Identify which cell holds the provided text, then report its (X, Y) central coordinate. 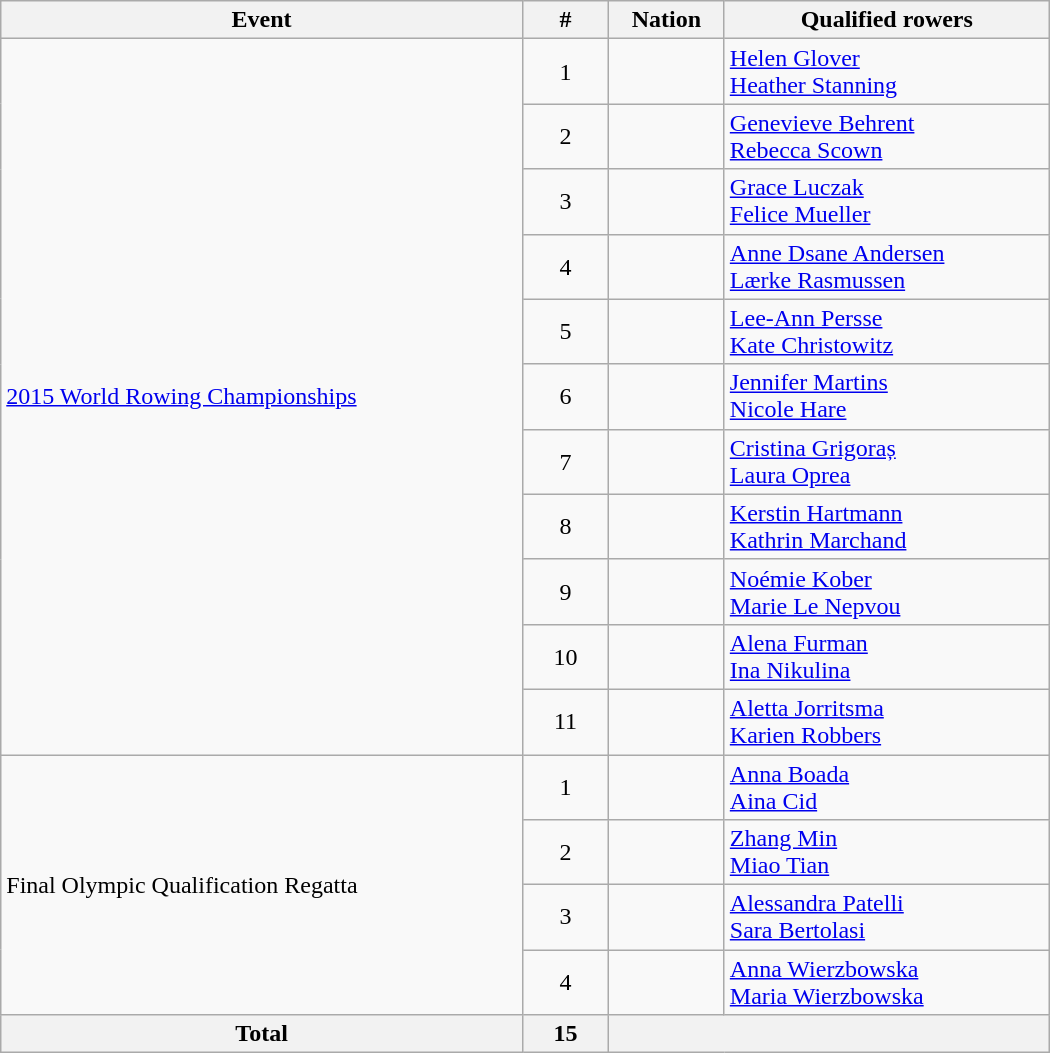
# (565, 20)
Event (262, 20)
9 (565, 592)
Nation (667, 20)
Qualified rowers (886, 20)
8 (565, 526)
Anne Dsane AndersenLærke Rasmussen (886, 266)
Anna BoadaAina Cid (886, 786)
7 (565, 462)
Anna WierzbowskaMaria Wierzbowska (886, 982)
Total (262, 1034)
Final Olympic Qualification Regatta (262, 884)
Zhang MinMiao Tian (886, 852)
5 (565, 332)
Aletta JorritsmaKarien Robbers (886, 722)
6 (565, 396)
10 (565, 656)
11 (565, 722)
Lee-Ann PersseKate Christowitz (886, 332)
Cristina GrigorașLaura Oprea (886, 462)
Kerstin HartmannKathrin Marchand (886, 526)
Alena FurmanIna Nikulina (886, 656)
15 (565, 1034)
Genevieve BehrentRebecca Scown (886, 136)
Helen GloverHeather Stanning (886, 72)
Jennifer MartinsNicole Hare (886, 396)
Noémie KoberMarie Le Nepvou (886, 592)
Alessandra PatelliSara Bertolasi (886, 918)
2015 World Rowing Championships (262, 397)
Grace LuczakFelice Mueller (886, 202)
